Find where the given text appears and provide that cell's center as [X, Y] coordinate. 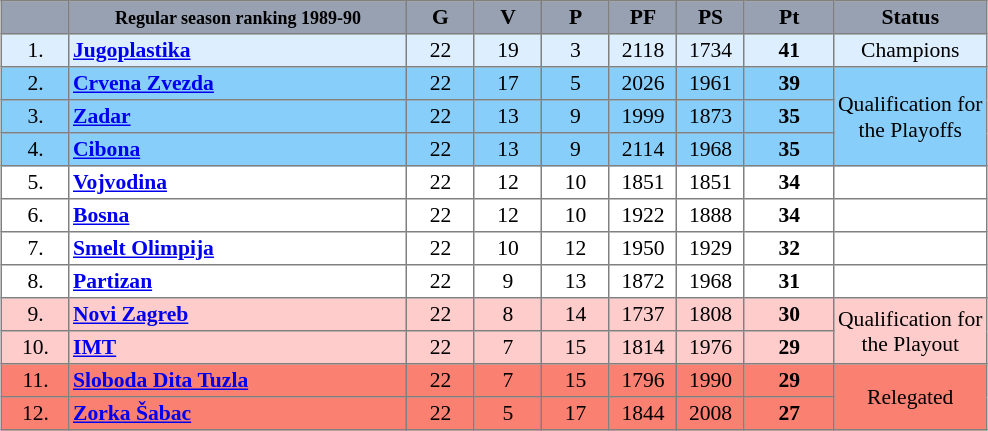
1950 [643, 248]
5. [36, 182]
1929 [711, 248]
2026 [643, 84]
PS [711, 18]
Cibona [238, 150]
1808 [711, 314]
2008 [711, 414]
9. [36, 314]
19 [508, 50]
1796 [643, 380]
1814 [643, 348]
Status [910, 18]
1888 [711, 216]
Bosna [238, 216]
PF [643, 18]
6. [36, 216]
P [576, 18]
V [508, 18]
7. [36, 248]
Novi Zagreb [238, 314]
Regular season ranking 1989-90 [238, 18]
1990 [711, 380]
2. [36, 84]
1922 [643, 216]
1999 [643, 116]
12. [36, 414]
Smelt Olimpija [238, 248]
11. [36, 380]
14 [576, 314]
1872 [643, 282]
30 [789, 314]
1737 [643, 314]
4. [36, 150]
G [441, 18]
Pt [789, 18]
8. [36, 282]
Crvena Zvezda [238, 84]
41 [789, 50]
Vojvodina [238, 182]
2118 [643, 50]
IMT [238, 348]
32 [789, 248]
Champions [910, 50]
27 [789, 414]
10. [36, 348]
1. [36, 50]
1961 [711, 84]
Partizan [238, 282]
1734 [711, 50]
Zorka Šabac [238, 414]
2114 [643, 150]
31 [789, 282]
1873 [711, 116]
1976 [711, 348]
Zadar [238, 116]
Relegated [910, 397]
Jugoplastika [238, 50]
39 [789, 84]
Qualification forthe Playout [910, 331]
3 [576, 50]
Sloboda Dita Tuzla [238, 380]
Qualification forthe Playoffs [910, 116]
1844 [643, 414]
8 [508, 314]
3. [36, 116]
